Provide the [x, y] coordinate of the cell's center where the given text is located.  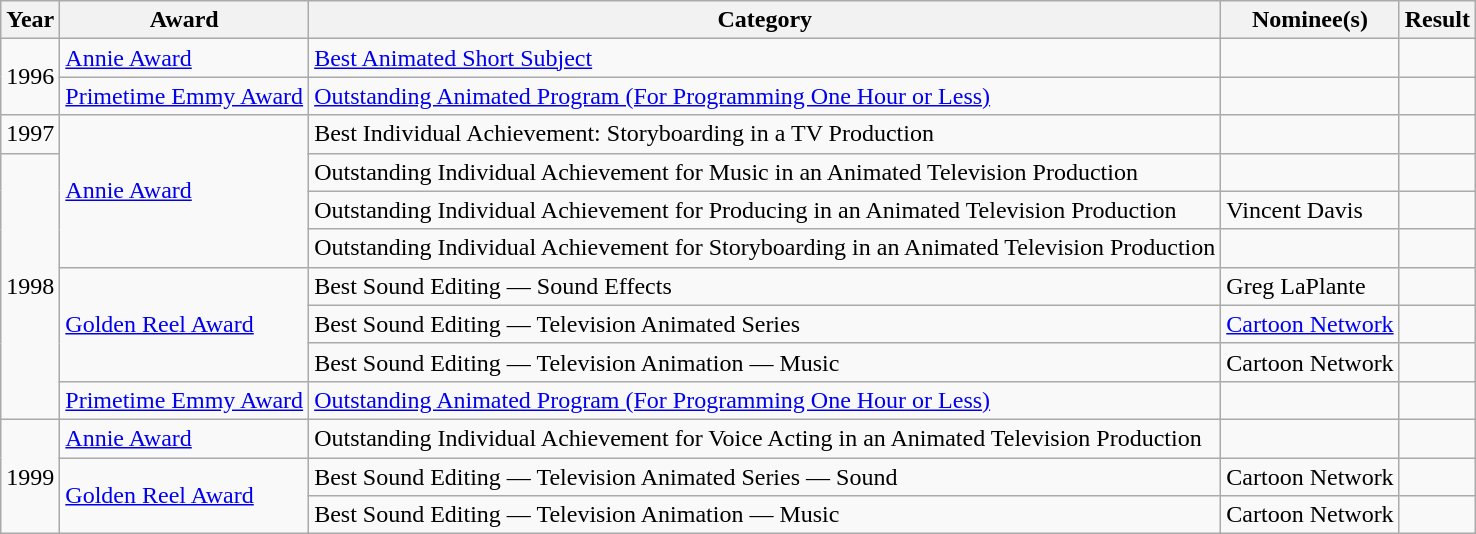
Best Sound Editing — Sound Effects [765, 286]
Outstanding Individual Achievement for Voice Acting in an Animated Television Production [765, 438]
Best Sound Editing — Television Animated Series — Sound [765, 477]
Best Sound Editing — Television Animated Series [765, 324]
Result [1437, 20]
Year [30, 20]
Best Individual Achievement: Storyboarding in a TV Production [765, 134]
1996 [30, 77]
Outstanding Individual Achievement for Storyboarding in an Animated Television Production [765, 248]
1999 [30, 476]
Award [184, 20]
Nominee(s) [1310, 20]
Best Animated Short Subject [765, 58]
Outstanding Individual Achievement for Producing in an Animated Television Production [765, 210]
Greg LaPlante [1310, 286]
1998 [30, 286]
Vincent Davis [1310, 210]
Outstanding Individual Achievement for Music in an Animated Television Production [765, 172]
Category [765, 20]
1997 [30, 134]
